Extract the (X, Y) coordinate from the center of the cell holding the provided text.  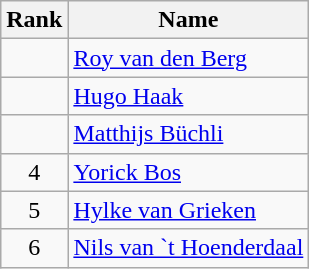
Name (188, 20)
Yorick Bos (188, 172)
4 (34, 172)
5 (34, 210)
6 (34, 248)
Hugo Haak (188, 96)
Rank (34, 20)
Matthijs Büchli (188, 134)
Nils van `t Hoenderdaal (188, 248)
Hylke van Grieken (188, 210)
Roy van den Berg (188, 58)
